Identify which cell holds the provided text, then report its (x, y) central coordinate. 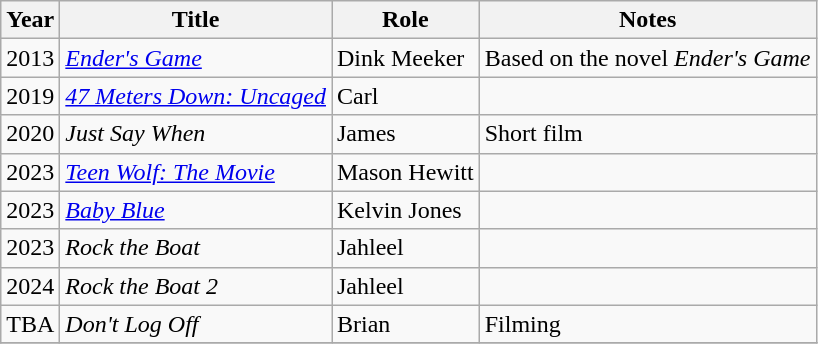
2024 (30, 286)
Title (196, 20)
Rock the Boat 2 (196, 286)
Ender's Game (196, 58)
Filming (648, 324)
Carl (406, 96)
James (406, 134)
Baby Blue (196, 210)
Just Say When (196, 134)
Dink Meeker (406, 58)
Teen Wolf: The Movie (196, 172)
Kelvin Jones (406, 210)
2020 (30, 134)
Role (406, 20)
Notes (648, 20)
Don't Log Off (196, 324)
Brian (406, 324)
Mason Hewitt (406, 172)
Rock the Boat (196, 248)
Based on the novel Ender's Game (648, 58)
TBA (30, 324)
Short film (648, 134)
Year (30, 20)
2019 (30, 96)
2013 (30, 58)
47 Meters Down: Uncaged (196, 96)
